Output the [x, y] coordinate of the center of the cell containing the given text.  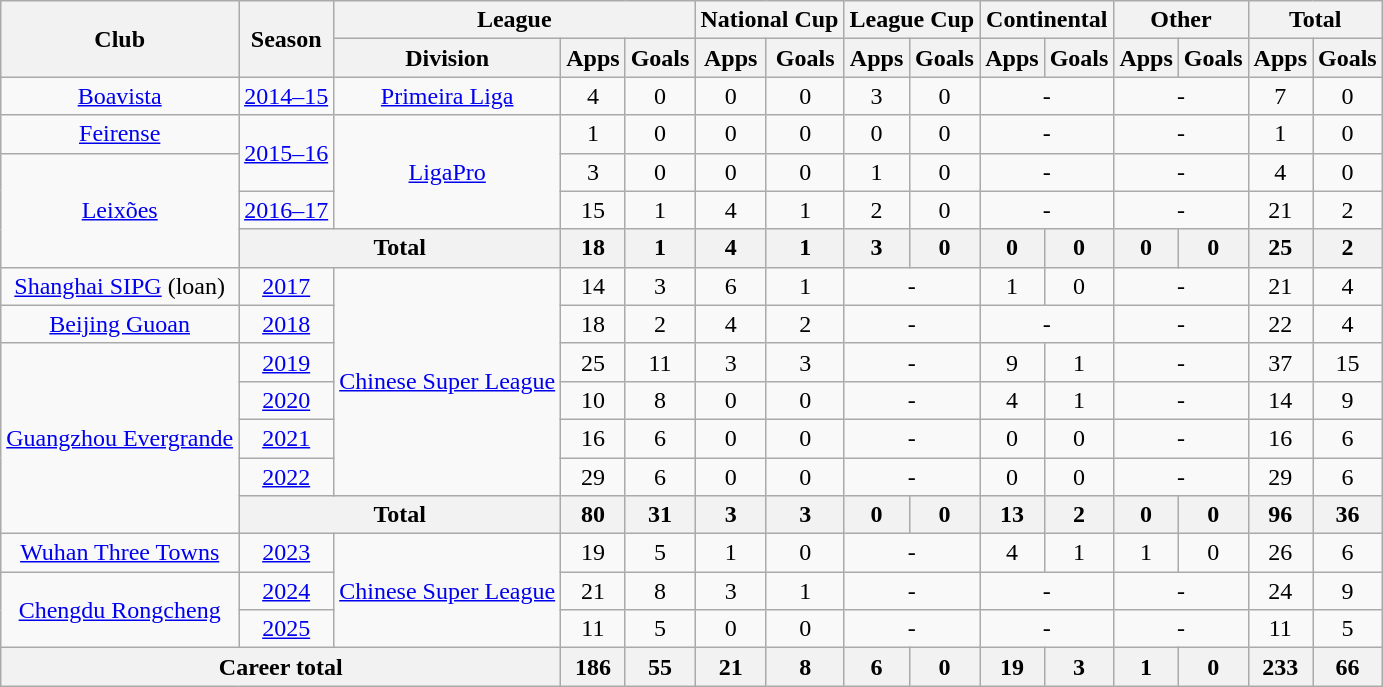
Wuhan Three Towns [120, 553]
2025 [286, 629]
2017 [286, 286]
Chengdu Rongcheng [120, 610]
2019 [286, 362]
League Cup [912, 20]
Guangzhou Evergrande [120, 438]
37 [1280, 362]
2014–15 [286, 96]
66 [1347, 667]
Boavista [120, 96]
80 [593, 515]
2020 [286, 400]
10 [593, 400]
Shanghai SIPG (loan) [120, 286]
Career total [281, 667]
186 [593, 667]
2023 [286, 553]
233 [1280, 667]
2021 [286, 438]
55 [660, 667]
7 [1280, 96]
26 [1280, 553]
Season [286, 39]
Beijing Guoan [120, 324]
Other [1181, 20]
Primeira Liga [448, 96]
96 [1280, 515]
Feirense [120, 134]
2018 [286, 324]
LigaPro [448, 172]
National Cup [770, 20]
2016–17 [286, 210]
24 [1280, 591]
36 [1347, 515]
League [514, 20]
2022 [286, 477]
Continental [1047, 20]
Division [448, 58]
Club [120, 39]
13 [1012, 515]
Leixões [120, 210]
22 [1280, 324]
2015–16 [286, 153]
31 [660, 515]
2024 [286, 591]
